Scan for the cell matching the given text and deliver its (x, y) coordinate at center. 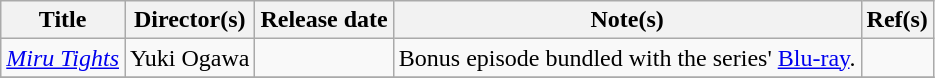
Miru Tights (63, 58)
Yuki Ogawa (190, 58)
Ref(s) (897, 20)
Note(s) (627, 20)
Director(s) (190, 20)
Title (63, 20)
Bonus episode bundled with the series' Blu-ray. (627, 58)
Release date (324, 20)
